Scan for the cell matching the given text and deliver its (x, y) coordinate at center. 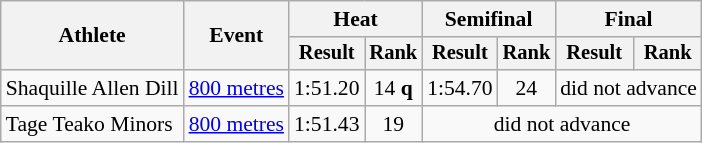
Tage Teako Minors (92, 124)
14 q (393, 88)
19 (393, 124)
Heat (356, 19)
1:51.43 (326, 124)
Final (628, 19)
Athlete (92, 36)
1:54.70 (460, 88)
Semifinal (488, 19)
Event (236, 36)
24 (527, 88)
1:51.20 (326, 88)
Shaquille Allen Dill (92, 88)
